Identify which cell holds the provided text, then report its (X, Y) central coordinate. 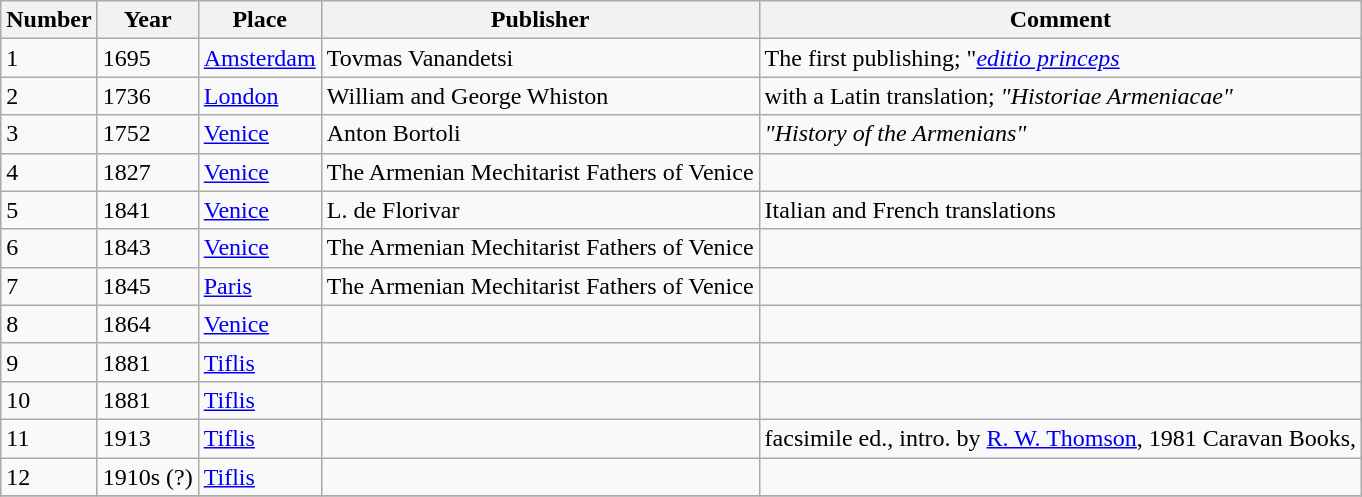
1864 (148, 324)
facsimile ed., intro. by R. W. Thomson, 1981 Caravan Books, (1060, 438)
with a Latin translation; "Historiae Armeniacae" (1060, 96)
1827 (148, 172)
2 (49, 96)
L. de Florivar (540, 210)
1695 (148, 58)
11 (49, 438)
1845 (148, 286)
The first publishing; "editio princeps (1060, 58)
1910s (?) (148, 477)
Number (49, 20)
William and George Whiston (540, 96)
10 (49, 400)
12 (49, 477)
7 (49, 286)
Publisher (540, 20)
8 (49, 324)
Amsterdam (260, 58)
"History of the Armenians" (1060, 134)
1841 (148, 210)
4 (49, 172)
5 (49, 210)
1843 (148, 248)
Year (148, 20)
1 (49, 58)
3 (49, 134)
1913 (148, 438)
Italian and French translations (1060, 210)
6 (49, 248)
Paris (260, 286)
9 (49, 362)
1736 (148, 96)
Place (260, 20)
London (260, 96)
Anton Bortoli (540, 134)
Comment (1060, 20)
1752 (148, 134)
Tovmas Vanandetsi (540, 58)
